Scan for the cell matching the given text and deliver its [x, y] coordinate at center. 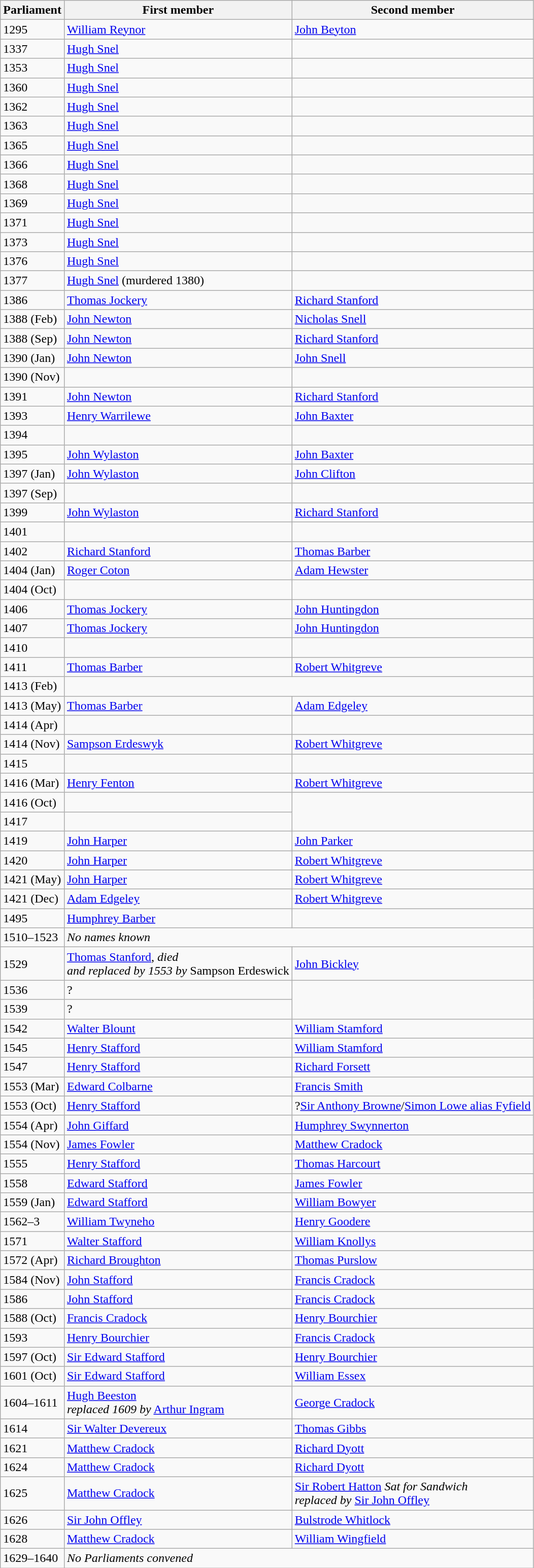
1363 [32, 126]
1397 (Sep) [32, 493]
1391 [32, 396]
1376 [32, 261]
1495 [32, 918]
Francis Smith [413, 1086]
1413 (Feb) [32, 686]
John Giffard [178, 1125]
William Reynor [178, 29]
Thomas Harcourt [413, 1163]
1414 (Apr) [32, 725]
1417 [32, 821]
1393 [32, 416]
1377 [32, 281]
Richard Broughton [178, 1260]
1402 [32, 551]
1410 [32, 648]
Henry Goodere [413, 1222]
1555 [32, 1163]
1539 [32, 1009]
1397 (Jan) [32, 474]
Hugh Snel (murdered 1380) [178, 281]
John Snell [413, 358]
1624 [32, 1467]
John Bickley [413, 963]
1593 [32, 1338]
1390 (Jan) [32, 358]
First member [178, 10]
1420 [32, 860]
1411 [32, 667]
1629–1640 [32, 1558]
1625 [32, 1493]
Walter Stafford [178, 1241]
John Clifton [413, 474]
1536 [32, 990]
1394 [32, 435]
1419 [32, 841]
1554 (Apr) [32, 1125]
Second member [413, 10]
Parliament [32, 10]
1415 [32, 763]
1404 (Jan) [32, 571]
1510–1523 [32, 938]
1628 [32, 1539]
1558 [32, 1183]
Sir Robert Hatton Sat for Sandwich replaced by Sir John Offley [413, 1493]
Adam Hewster [413, 571]
Henry Warrilewe [178, 416]
1621 [32, 1448]
1421 (May) [32, 880]
1365 [32, 145]
1545 [32, 1048]
1554 (Nov) [32, 1144]
1386 [32, 300]
1337 [32, 49]
1371 [32, 222]
1353 [32, 68]
1588 (Oct) [32, 1318]
1547 [32, 1067]
1407 [32, 628]
Sir Walter Devereux [178, 1428]
Thomas Gibbs [413, 1428]
1366 [32, 164]
Sampson Erdeswyk [178, 744]
Nicholas Snell [413, 319]
1416 (Mar) [32, 783]
1360 [32, 87]
William Essex [413, 1376]
1416 (Oct) [32, 802]
1586 [32, 1299]
1388 (Feb) [32, 319]
Bulstrode Whitlock [413, 1519]
1584 (Nov) [32, 1280]
Walter Blount [178, 1028]
Thomas Stanford, died and replaced by 1553 by Sampson Erdeswick [178, 963]
Richard Forsett [413, 1067]
1414 (Nov) [32, 744]
Thomas Purslow [413, 1260]
1388 (Sep) [32, 339]
William Bowyer [413, 1203]
Hugh Beeston replaced 1609 by Arthur Ingram [178, 1402]
Sir John Offley [178, 1519]
Humphrey Barber [178, 918]
1404 (Oct) [32, 590]
1362 [32, 107]
1604–1611 [32, 1402]
1562–3 [32, 1222]
1529 [32, 963]
?Sir Anthony Browne/Simon Lowe alias Fyfield [413, 1106]
1614 [32, 1428]
1401 [32, 531]
1390 (Nov) [32, 377]
No names known [298, 938]
1553 (Oct) [32, 1106]
Edward Colbarne [178, 1086]
1369 [32, 203]
1597 (Oct) [32, 1357]
1421 (Dec) [32, 899]
1626 [32, 1519]
William Twyneho [178, 1222]
William Wingfield [413, 1539]
Roger Coton [178, 571]
1399 [32, 512]
1395 [32, 454]
Henry Fenton [178, 783]
John Parker [413, 841]
William Knollys [413, 1241]
1542 [32, 1028]
John Beyton [413, 29]
1572 (Apr) [32, 1260]
No Parliaments convened [298, 1558]
George Cradock [413, 1402]
1368 [32, 184]
1406 [32, 609]
1553 (Mar) [32, 1086]
1601 (Oct) [32, 1376]
1571 [32, 1241]
1373 [32, 242]
Humphrey Swynnerton [413, 1125]
1413 (May) [32, 706]
1295 [32, 29]
1559 (Jan) [32, 1203]
